Output the (X, Y) coordinate of the center of the cell containing the given text.  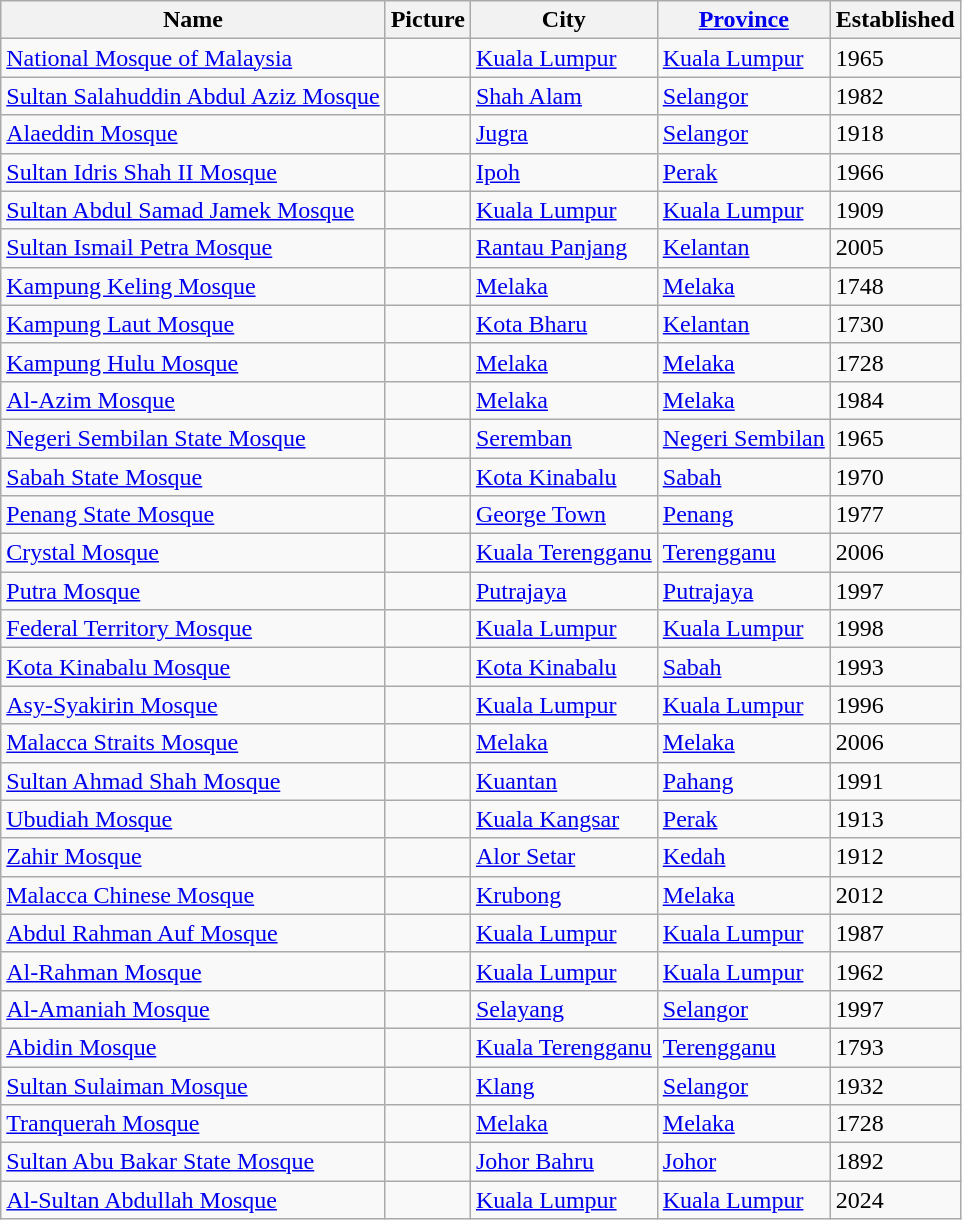
Rantau Panjang (564, 248)
Kampung Hulu Mosque (193, 362)
Kuala Kangsar (564, 819)
Negeri Sembilan State Mosque (193, 438)
1909 (895, 210)
Kampung Keling Mosque (193, 286)
Kuantan (564, 781)
Al-Sultan Abdullah Mosque (193, 1200)
Established (895, 20)
1793 (895, 1047)
1962 (895, 971)
Johor Bahru (564, 1162)
Federal Territory Mosque (193, 629)
Sultan Abdul Samad Jamek Mosque (193, 210)
1913 (895, 819)
Pahang (744, 781)
Sultan Salahuddin Abdul Aziz Mosque (193, 96)
Jugra (564, 134)
2005 (895, 248)
Abdul Rahman Auf Mosque (193, 933)
1966 (895, 172)
1977 (895, 515)
Alor Setar (564, 857)
Sultan Idris Shah II Mosque (193, 172)
1982 (895, 96)
Sultan Abu Bakar State Mosque (193, 1162)
Penang (744, 515)
1984 (895, 400)
National Mosque of Malaysia (193, 58)
Penang State Mosque (193, 515)
Johor (744, 1162)
1892 (895, 1162)
Picture (428, 20)
Krubong (564, 895)
Abidin Mosque (193, 1047)
Name (193, 20)
1996 (895, 705)
Negeri Sembilan (744, 438)
Ipoh (564, 172)
Kota Kinabalu Mosque (193, 667)
Malacca Chinese Mosque (193, 895)
1993 (895, 667)
Crystal Mosque (193, 553)
Putra Mosque (193, 591)
Kampung Laut Mosque (193, 324)
Sabah State Mosque (193, 477)
Sultan Ahmad Shah Mosque (193, 781)
1918 (895, 134)
1998 (895, 629)
1970 (895, 477)
Zahir Mosque (193, 857)
George Town (564, 515)
Kedah (744, 857)
City (564, 20)
Seremban (564, 438)
1748 (895, 286)
Tranquerah Mosque (193, 1124)
1987 (895, 933)
Malacca Straits Mosque (193, 743)
Ubudiah Mosque (193, 819)
Sultan Sulaiman Mosque (193, 1085)
2024 (895, 1200)
Selayang (564, 1009)
Province (744, 20)
1912 (895, 857)
Sultan Ismail Petra Mosque (193, 248)
Shah Alam (564, 96)
1991 (895, 781)
Klang (564, 1085)
2012 (895, 895)
Alaeddin Mosque (193, 134)
Kota Bharu (564, 324)
Al-Azim Mosque (193, 400)
1932 (895, 1085)
Asy-Syakirin Mosque (193, 705)
1730 (895, 324)
Al-Rahman Mosque (193, 971)
Al-Amaniah Mosque (193, 1009)
